Locate the cell with the specified text and output its [x, y] center coordinate. 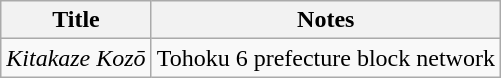
Title [76, 20]
Kitakaze Kozō [76, 58]
Notes [326, 20]
Tohoku 6 prefecture block network [326, 58]
